Pinpoint the cell where the given text exists, returning its [X, Y] midpoint coordinate. 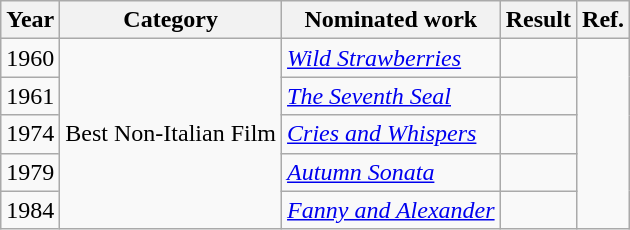
Nominated work [392, 20]
1960 [30, 58]
Autumn Sonata [392, 172]
Ref. [604, 20]
Category [171, 20]
Fanny and Alexander [392, 210]
The Seventh Seal [392, 96]
Cries and Whispers [392, 134]
Wild Strawberries [392, 58]
Best Non-Italian Film [171, 134]
Result [538, 20]
1979 [30, 172]
Year [30, 20]
1984 [30, 210]
1974 [30, 134]
1961 [30, 96]
